Locate the cell with the specified text and output its (x, y) center coordinate. 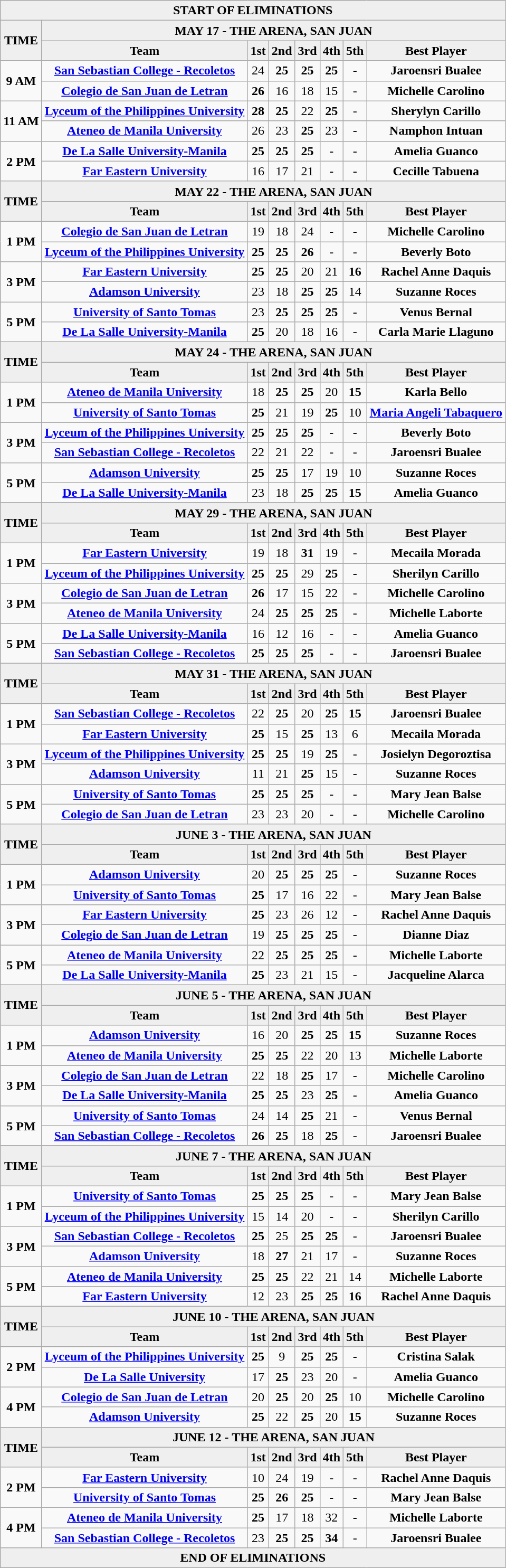
Carla Marie Llaguno (436, 332)
28 (258, 111)
De La Salle University (145, 1377)
MAY 22 - THE ARENA, SAN JUAN (273, 191)
32 (331, 1517)
START OF ELIMINATIONS (253, 11)
11 (258, 774)
JUNE 12 - THE ARENA, SAN JUAN (273, 1437)
Maria Angeli Tabaquero (436, 412)
11 AM (21, 121)
27 (282, 1257)
Cecille Tabuena (436, 171)
Jacqueline Alarca (436, 975)
MAY 29 - THE ARENA, SAN JUAN (273, 513)
MAY 31 - THE ARENA, SAN JUAN (273, 674)
6 (355, 734)
34 (331, 1538)
MAY 17 - THE ARENA, SAN JUAN (273, 31)
Josielyn Degoroztisa (436, 754)
Sherylyn Carillo (436, 111)
Karla Bello (436, 392)
JUNE 3 - THE ARENA, SAN JUAN (273, 834)
JUNE 5 - THE ARENA, SAN JUAN (273, 995)
Cristina Salak (436, 1357)
JUNE 10 - THE ARENA, SAN JUAN (273, 1317)
9 (282, 1357)
29 (307, 573)
MAY 24 - THE ARENA, SAN JUAN (273, 352)
31 (307, 553)
Namphon Intuan (436, 131)
Dianne Diaz (436, 935)
9 AM (21, 81)
JUNE 7 - THE ARENA, SAN JUAN (273, 1156)
END OF ELIMINATIONS (253, 1558)
